From the cell containing the given text, extract its center point as (x, y) coordinate. 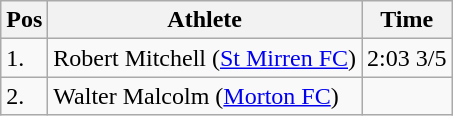
2:03 3/5 (407, 58)
2. (24, 96)
Athlete (205, 20)
Time (407, 20)
Pos (24, 20)
Walter Malcolm (Morton FC) (205, 96)
Robert Mitchell (St Mirren FC) (205, 58)
1. (24, 58)
